From the cell containing the given text, extract its center point as (x, y) coordinate. 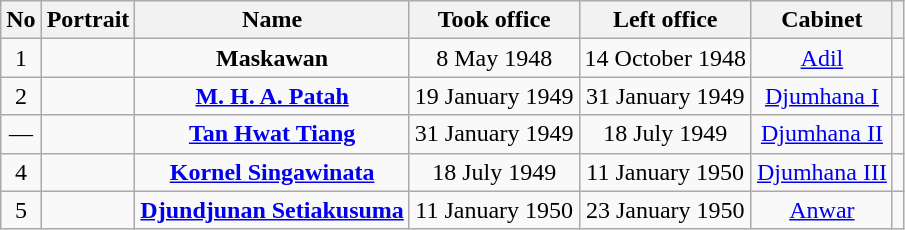
Left office (665, 20)
Anwar (822, 210)
1 (21, 58)
Djumhana III (822, 172)
No (21, 20)
Djundjunan Setiakusuma (272, 210)
8 May 1948 (494, 58)
14 October 1948 (665, 58)
5 (21, 210)
Cabinet (822, 20)
Took office (494, 20)
Portrait (88, 20)
Djumhana II (822, 134)
2 (21, 96)
Maskawan (272, 58)
Djumhana I (822, 96)
— (21, 134)
23 January 1950 (665, 210)
Kornel Singawinata (272, 172)
Tan Hwat Tiang (272, 134)
M. H. A. Patah (272, 96)
19 January 1949 (494, 96)
Adil (822, 58)
4 (21, 172)
Name (272, 20)
